Capture the cell that displays the provided text and extract its [x, y] central coordinate. 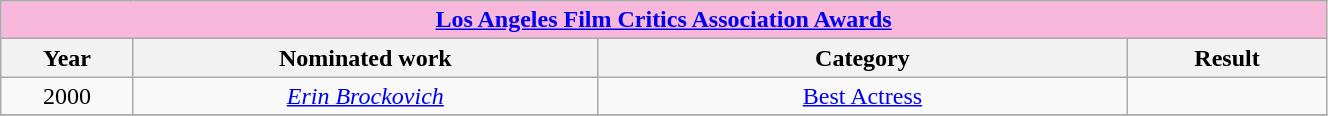
Los Angeles Film Critics Association Awards [664, 20]
Category [862, 58]
Erin Brockovich [365, 96]
Best Actress [862, 96]
Nominated work [365, 58]
Result [1228, 58]
Year [68, 58]
2000 [68, 96]
